Locate the cell with the specified text and output its [x, y] center coordinate. 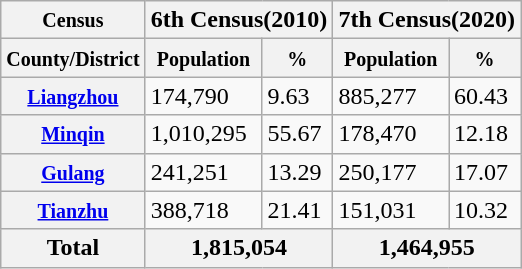
7th Census(2020) [427, 20]
241,251 [204, 172]
60.43 [485, 96]
1,010,295 [204, 134]
Census [73, 20]
Tianzhu [73, 210]
10.32 [485, 210]
55.67 [298, 134]
1,815,054 [239, 248]
174,790 [204, 96]
151,031 [391, 210]
17.07 [485, 172]
Gulang [73, 172]
250,177 [391, 172]
388,718 [204, 210]
County/District [73, 58]
178,470 [391, 134]
885,277 [391, 96]
12.18 [485, 134]
1,464,955 [427, 248]
13.29 [298, 172]
Total [73, 248]
Minqin [73, 134]
9.63 [298, 96]
6th Census(2010) [239, 20]
21.41 [298, 210]
Liangzhou [73, 96]
